Search for the cell housing the specified text and yield its (X, Y) center coordinate. 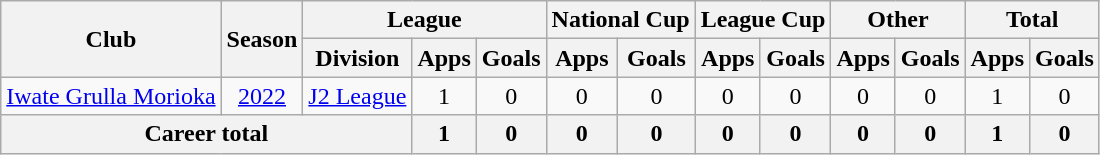
2022 (262, 96)
Total (1032, 20)
Other (898, 20)
J2 League (358, 96)
Club (111, 39)
Season (262, 39)
National Cup (620, 20)
League (424, 20)
League Cup (763, 20)
Iwate Grulla Morioka (111, 96)
Career total (206, 134)
Division (358, 58)
